From the cell containing the given text, extract its center point as [X, Y] coordinate. 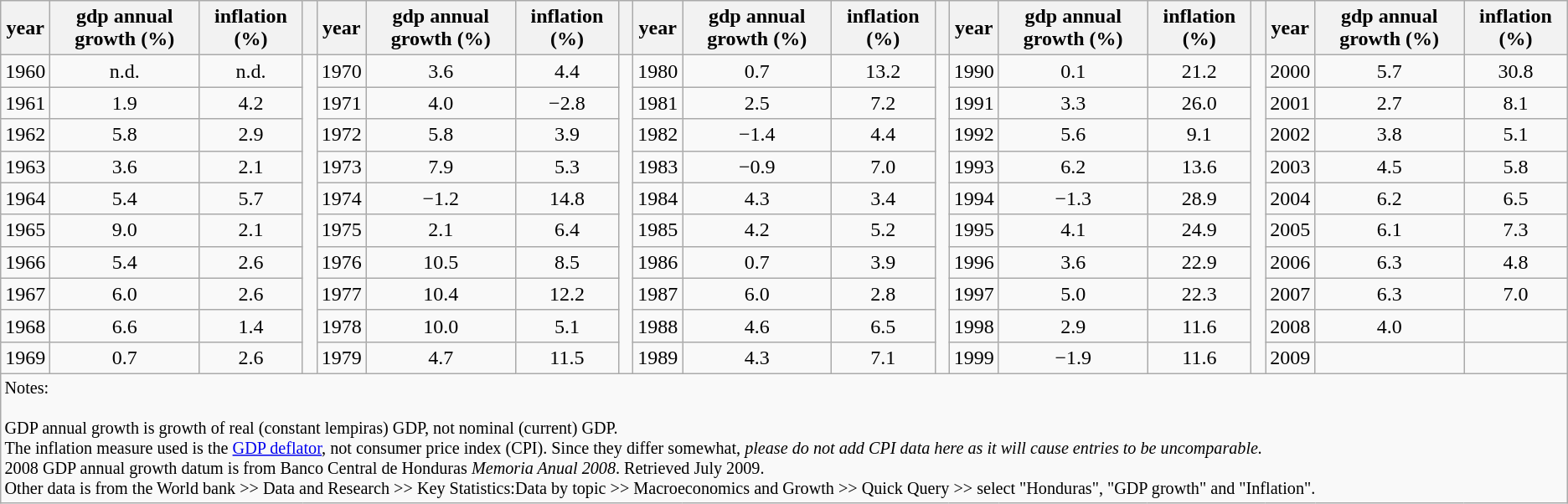
1962 [25, 135]
1982 [658, 135]
1963 [25, 167]
26.0 [1199, 103]
1971 [342, 103]
1961 [25, 103]
−1.3 [1073, 198]
2001 [1290, 103]
6.1 [1390, 230]
1978 [342, 326]
5.0 [1073, 294]
1985 [658, 230]
2.5 [757, 103]
1992 [973, 135]
8.1 [1516, 103]
1986 [658, 262]
1966 [25, 262]
1974 [342, 198]
10.4 [441, 294]
2004 [1290, 198]
9.0 [125, 230]
1.9 [125, 103]
3.3 [1073, 103]
1.4 [251, 326]
−1.2 [441, 198]
22.3 [1199, 294]
2002 [1290, 135]
1997 [973, 294]
6.6 [125, 326]
2008 [1290, 326]
5.3 [567, 167]
2007 [1290, 294]
4.8 [1516, 262]
3.4 [884, 198]
1981 [658, 103]
−0.9 [757, 167]
−1.9 [1073, 357]
1965 [25, 230]
5.2 [884, 230]
2003 [1290, 167]
1989 [658, 357]
14.8 [567, 198]
2006 [1290, 262]
7.3 [1516, 230]
1975 [342, 230]
4.5 [1390, 167]
11.5 [567, 357]
1996 [973, 262]
1979 [342, 357]
2000 [1290, 71]
4.1 [1073, 230]
7.9 [441, 167]
1994 [973, 198]
1980 [658, 71]
1977 [342, 294]
4.7 [441, 357]
1995 [973, 230]
1987 [658, 294]
−2.8 [567, 103]
9.1 [1199, 135]
1990 [973, 71]
1969 [25, 357]
12.2 [567, 294]
3.8 [1390, 135]
1972 [342, 135]
1983 [658, 167]
1967 [25, 294]
1960 [25, 71]
24.9 [1199, 230]
2.8 [884, 294]
2005 [1290, 230]
7.2 [884, 103]
1973 [342, 167]
−1.4 [757, 135]
2.7 [1390, 103]
10.5 [441, 262]
1993 [973, 167]
5.6 [1073, 135]
4.6 [757, 326]
1970 [342, 71]
28.9 [1199, 198]
1984 [658, 198]
1968 [25, 326]
8.5 [567, 262]
1964 [25, 198]
13.6 [1199, 167]
1976 [342, 262]
30.8 [1516, 71]
2009 [1290, 357]
0.1 [1073, 71]
6.4 [567, 230]
1999 [973, 357]
10.0 [441, 326]
1998 [973, 326]
1991 [973, 103]
13.2 [884, 71]
7.1 [884, 357]
22.9 [1199, 262]
21.2 [1199, 71]
1988 [658, 326]
